From the cell containing the given text, extract its center point as [X, Y] coordinate. 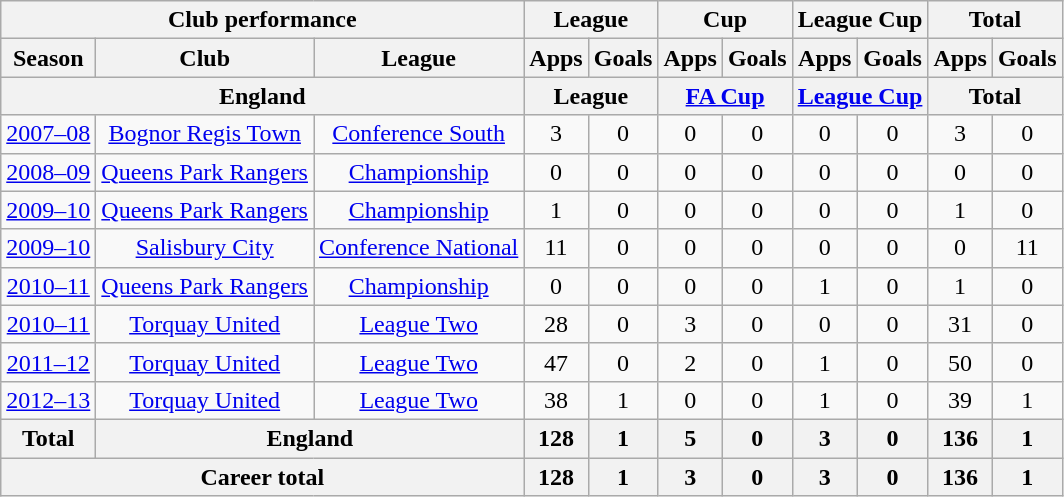
Cup [725, 20]
31 [960, 324]
Club performance [262, 20]
39 [960, 400]
2007–08 [48, 134]
2 [690, 362]
Club [205, 58]
28 [556, 324]
Career total [262, 477]
2012–13 [48, 400]
38 [556, 400]
Conference South [419, 134]
5 [690, 438]
Bognor Regis Town [205, 134]
Conference National [419, 248]
2011–12 [48, 362]
2008–09 [48, 172]
FA Cup [725, 96]
47 [556, 362]
Salisbury City [205, 248]
Season [48, 58]
50 [960, 362]
